Scan for the cell matching the given text and deliver its [X, Y] coordinate at center. 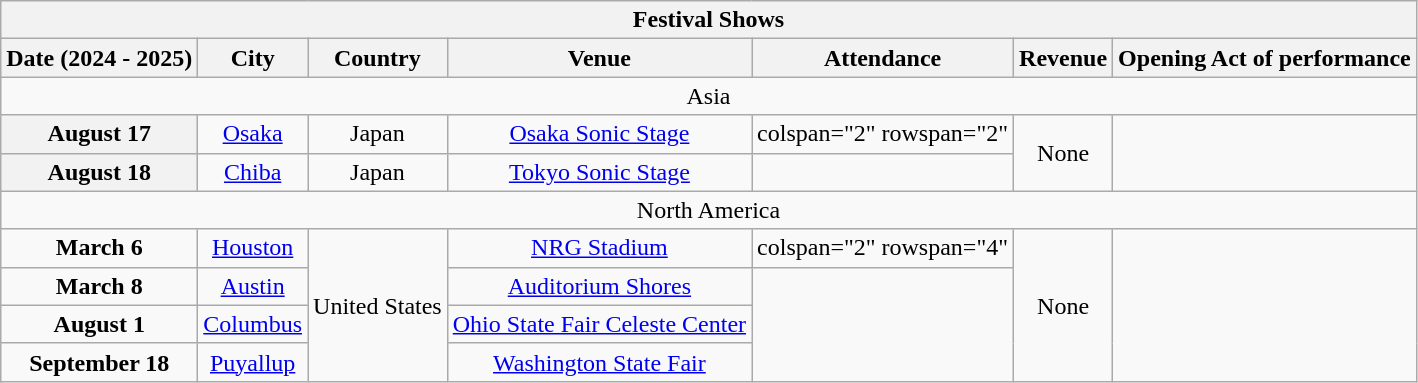
Columbus [253, 324]
Tokyo Sonic Stage [599, 172]
Asia [709, 96]
Osaka [253, 134]
March 6 [100, 248]
colspan="2" rowspan="2" [883, 134]
Country [378, 58]
March 8 [100, 286]
NRG Stadium [599, 248]
September 18 [100, 362]
August 1 [100, 324]
Auditorium Shores [599, 286]
Chiba [253, 172]
Attendance [883, 58]
August 18 [100, 172]
colspan="2" rowspan="4" [883, 248]
Opening Act of performance [1265, 58]
August 17 [100, 134]
United States [378, 305]
Osaka Sonic Stage [599, 134]
Washington State Fair [599, 362]
North America [709, 210]
Ohio State Fair Celeste Center [599, 324]
Puyallup [253, 362]
City [253, 58]
Venue [599, 58]
Austin [253, 286]
Festival Shows [709, 20]
Date (2024 - 2025) [100, 58]
Houston [253, 248]
Revenue [1064, 58]
